Provide the (x, y) coordinate of the cell's center where the given text is located.  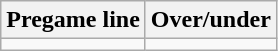
Over/under (210, 20)
Pregame line (74, 20)
